Return the [x, y] coordinate for the center point of the cell that contains the specified text.  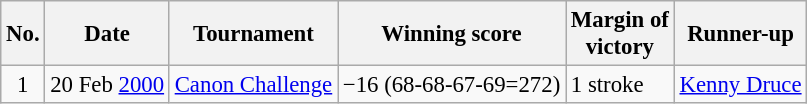
20 Feb 2000 [107, 85]
1 [23, 85]
Winning score [452, 34]
Kenny Druce [740, 85]
Canon Challenge [253, 85]
Margin ofvictory [620, 34]
1 stroke [620, 85]
Runner-up [740, 34]
Tournament [253, 34]
Date [107, 34]
−16 (68-68-67-69=272) [452, 85]
No. [23, 34]
